Provide the [X, Y] coordinate of the cell's center where the given text is located.  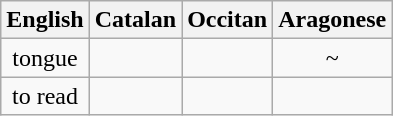
~ [332, 58]
Occitan [228, 20]
tongue [45, 58]
English [45, 20]
to read [45, 96]
Catalan [135, 20]
Aragonese [332, 20]
